Capture the cell that displays the provided text and extract its [X, Y] central coordinate. 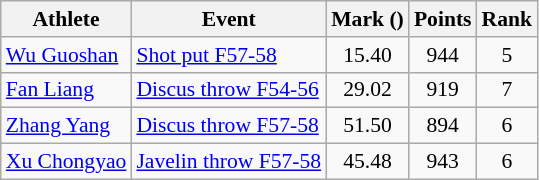
Zhang Yang [66, 126]
Discus throw F57-58 [228, 126]
Rank [508, 19]
919 [443, 90]
29.02 [368, 90]
894 [443, 126]
Fan Liang [66, 90]
Javelin throw F57-58 [228, 162]
944 [443, 55]
Xu Chongyao [66, 162]
Event [228, 19]
7 [508, 90]
Athlete [66, 19]
51.50 [368, 126]
Shot put F57-58 [228, 55]
943 [443, 162]
Points [443, 19]
Wu Guoshan [66, 55]
Discus throw F54-56 [228, 90]
45.48 [368, 162]
5 [508, 55]
Mark () [368, 19]
15.40 [368, 55]
